Provide the (X, Y) coordinate of the cell's center where the given text is located.  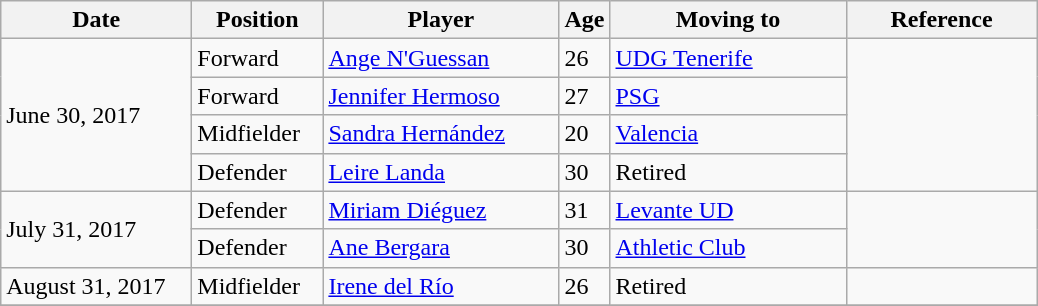
Sandra Hernández (441, 134)
20 (584, 134)
Moving to (728, 20)
Valencia (728, 134)
31 (584, 210)
27 (584, 96)
UDG Tenerife (728, 58)
Ane Bergara (441, 248)
Irene del Río (441, 286)
June 30, 2017 (96, 115)
Jennifer Hermoso (441, 96)
Miriam Diéguez (441, 210)
Date (96, 20)
Leire Landa (441, 172)
August 31, 2017 (96, 286)
PSG (728, 96)
Age (584, 20)
Levante UD (728, 210)
Athletic Club (728, 248)
Ange N'Guessan (441, 58)
Reference (942, 20)
Position (258, 20)
Player (441, 20)
July 31, 2017 (96, 229)
